For the text-containing cell, return its midpoint in (X, Y) coordinate format. 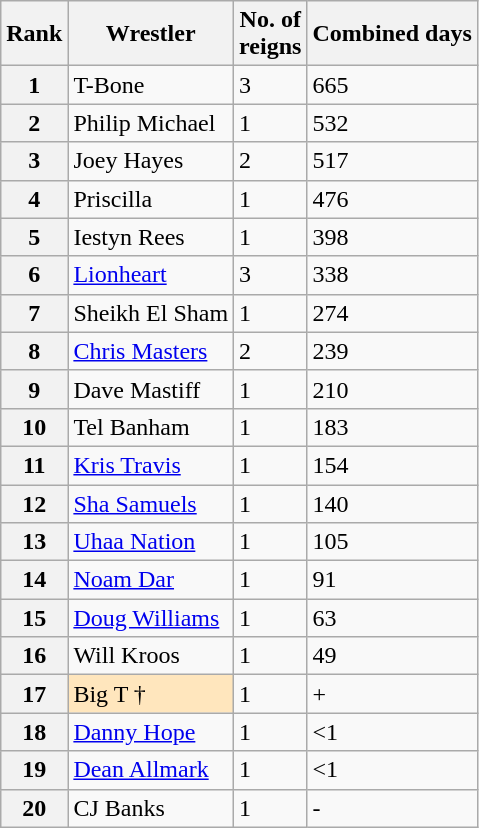
274 (392, 313)
CJ Banks (151, 808)
- (392, 808)
15 (34, 618)
Dave Mastiff (151, 389)
Dean Allmark (151, 770)
13 (34, 542)
Chris Masters (151, 351)
12 (34, 503)
18 (34, 732)
Sha Samuels (151, 503)
154 (392, 465)
11 (34, 465)
20 (34, 808)
No. ofreigns (270, 34)
91 (392, 580)
4 (34, 199)
Big T † (151, 694)
Doug Williams (151, 618)
Uhaa Nation (151, 542)
10 (34, 427)
Danny Hope (151, 732)
19 (34, 770)
8 (34, 351)
Wrestler (151, 34)
Rank (34, 34)
183 (392, 427)
9 (34, 389)
665 (392, 85)
Iestyn Rees (151, 237)
Priscilla (151, 199)
Noam Dar (151, 580)
398 (392, 237)
63 (392, 618)
14 (34, 580)
49 (392, 656)
6 (34, 275)
476 (392, 199)
Lionheart (151, 275)
517 (392, 161)
Tel Banham (151, 427)
Philip Michael (151, 123)
210 (392, 389)
Sheikh El Sham (151, 313)
105 (392, 542)
+ (392, 694)
5 (34, 237)
T-Bone (151, 85)
7 (34, 313)
140 (392, 503)
17 (34, 694)
532 (392, 123)
Joey Hayes (151, 161)
Will Kroos (151, 656)
Kris Travis (151, 465)
239 (392, 351)
16 (34, 656)
338 (392, 275)
Combined days (392, 34)
